Return [x, y] of the center of cell containing provided text 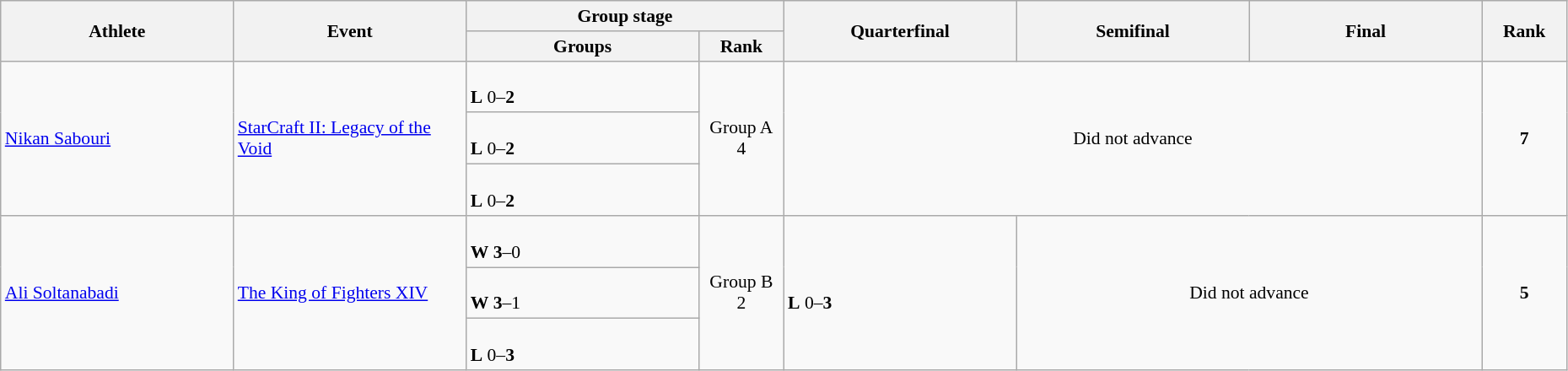
W 3–1 [583, 293]
Quarterfinal [900, 30]
Group B2 [741, 293]
Group A4 [741, 138]
Group stage [625, 16]
7 [1524, 138]
Event [350, 30]
W 3–0 [583, 241]
Nikan Sabouri [117, 138]
Athlete [117, 30]
Groups [583, 46]
Semifinal [1133, 30]
Final [1366, 30]
The King of Fighters XIV [350, 293]
5 [1524, 293]
Ali Soltanabadi [117, 293]
StarCraft II: Legacy of the Void [350, 138]
